Detect which cell encompasses the target text, then output its [x, y] center coordinate. 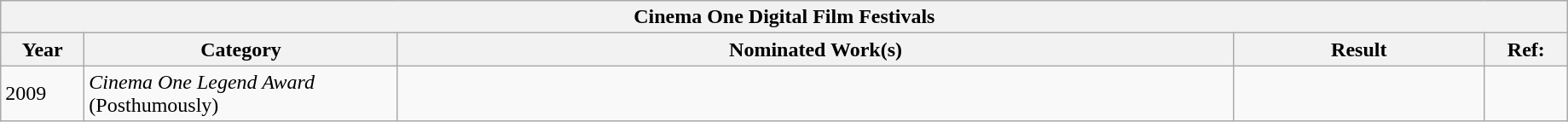
Cinema One Legend Award(Posthumously) [241, 94]
Category [241, 49]
Year [43, 49]
Ref: [1526, 49]
2009 [43, 94]
Result [1359, 49]
Cinema One Digital Film Festivals [784, 17]
Nominated Work(s) [815, 49]
